Pinpoint the cell where the given text exists, returning its (X, Y) midpoint coordinate. 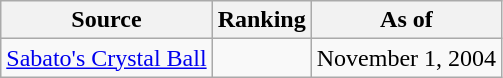
Source (106, 20)
November 1, 2004 (406, 58)
As of (406, 20)
Sabato's Crystal Ball (106, 58)
Ranking (262, 20)
